Detect which cell encompasses the target text, then output its (X, Y) center coordinate. 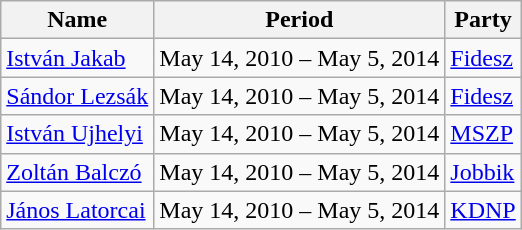
KDNP (483, 210)
Jobbik (483, 172)
Party (483, 20)
István Ujhelyi (78, 134)
Zoltán Balczó (78, 172)
MSZP (483, 134)
Sándor Lezsák (78, 96)
János Latorcai (78, 210)
István Jakab (78, 58)
Period (300, 20)
Name (78, 20)
